Capture the cell that displays the provided text and extract its [X, Y] central coordinate. 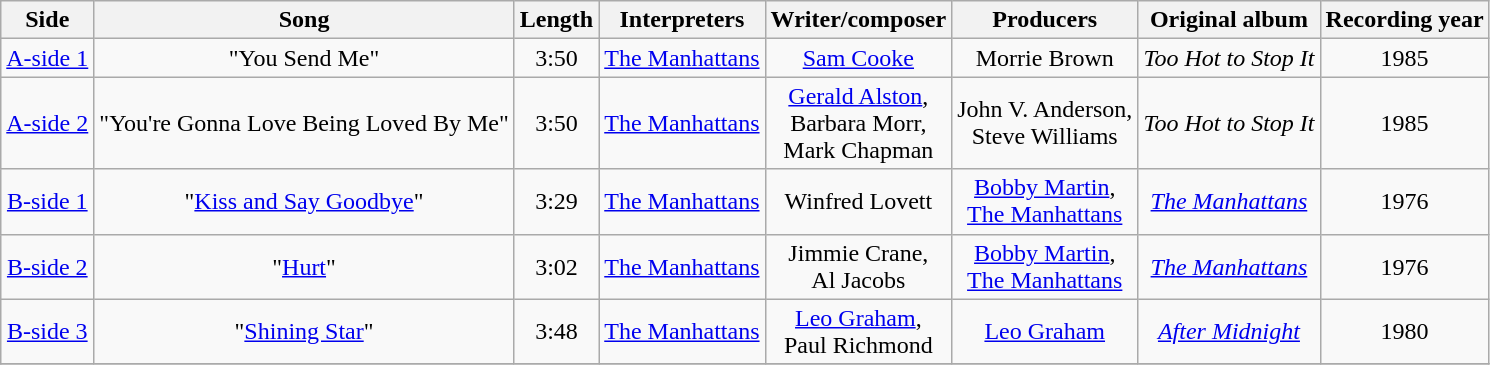
Recording year [1404, 20]
Length [556, 20]
Jimmie Crane, Al Jacobs [858, 266]
Leo Graham [1045, 332]
Writer/composer [858, 20]
A-side 2 [48, 123]
"You're Gonna Love Being Loved By Me" [304, 123]
Original album [1229, 20]
"You Send Me" [304, 58]
John V. Anderson, Steve Williams [1045, 123]
Interpreters [682, 20]
B-side 3 [48, 332]
"Shining Star" [304, 332]
"Hurt" [304, 266]
B-side 2 [48, 266]
Winfred Lovett [858, 202]
Leo Graham, Paul Richmond [858, 332]
3:48 [556, 332]
1980 [1404, 332]
Sam Cooke [858, 58]
Side [48, 20]
Song [304, 20]
Gerald Alston, Barbara Morr, Mark Chapman [858, 123]
Producers [1045, 20]
"Kiss and Say Goodbye" [304, 202]
3:02 [556, 266]
After Midnight [1229, 332]
3:29 [556, 202]
B-side 1 [48, 202]
Morrie Brown [1045, 58]
A-side 1 [48, 58]
